Extract the [X, Y] coordinate from the center of the cell holding the provided text.  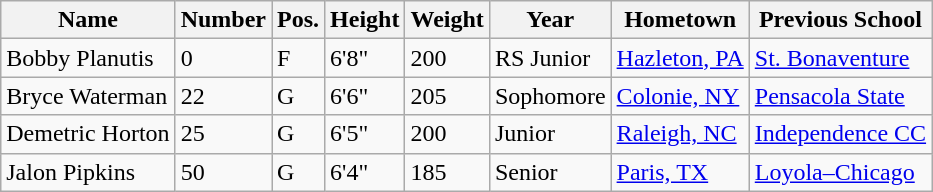
Hazleton, PA [680, 58]
Height [365, 20]
Paris, TX [680, 172]
6'6" [365, 96]
Weight [447, 20]
Previous School [840, 20]
185 [447, 172]
Junior [550, 134]
Demetric Horton [88, 134]
22 [223, 96]
Raleigh, NC [680, 134]
6'8" [365, 58]
Year [550, 20]
0 [223, 58]
Independence CC [840, 134]
205 [447, 96]
Bobby Planutis [88, 58]
Pos. [298, 20]
St. Bonaventure [840, 58]
Senior [550, 172]
6'5" [365, 134]
Number [223, 20]
6'4" [365, 172]
Bryce Waterman [88, 96]
25 [223, 134]
F [298, 58]
Loyola–Chicago [840, 172]
RS Junior [550, 58]
Name [88, 20]
Sophomore [550, 96]
Colonie, NY [680, 96]
Hometown [680, 20]
Pensacola State [840, 96]
Jalon Pipkins [88, 172]
50 [223, 172]
